From the cell containing the given text, extract its center point as [X, Y] coordinate. 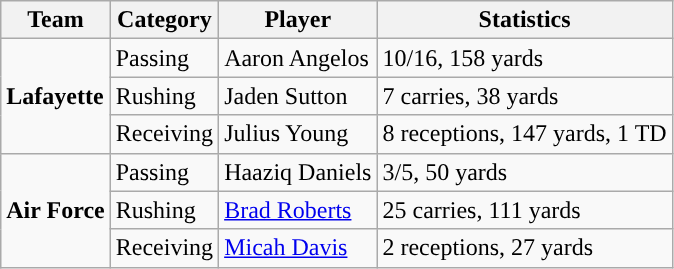
Category [164, 20]
Statistics [524, 20]
Haaziq Daniels [298, 172]
3/5, 50 yards [524, 172]
10/16, 158 yards [524, 58]
Julius Young [298, 134]
Jaden Sutton [298, 96]
2 receptions, 27 yards [524, 248]
Air Force [56, 210]
Aaron Angelos [298, 58]
Lafayette [56, 96]
25 carries, 111 yards [524, 210]
Team [56, 20]
8 receptions, 147 yards, 1 TD [524, 134]
Brad Roberts [298, 210]
Micah Davis [298, 248]
7 carries, 38 yards [524, 96]
Player [298, 20]
